Provide the (X, Y) coordinate of the cell's center where the given text is located.  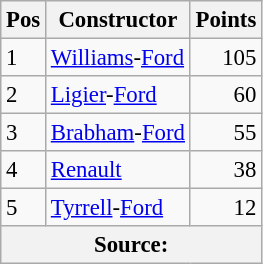
5 (24, 208)
Points (226, 20)
Constructor (118, 20)
55 (226, 133)
4 (24, 170)
Ligier-Ford (118, 95)
Source: (132, 245)
60 (226, 95)
Williams-Ford (118, 58)
Pos (24, 20)
12 (226, 208)
3 (24, 133)
Tyrrell-Ford (118, 208)
105 (226, 58)
1 (24, 58)
Brabham-Ford (118, 133)
Renault (118, 170)
2 (24, 95)
38 (226, 170)
